Locate the cell with the specified text and output its [x, y] center coordinate. 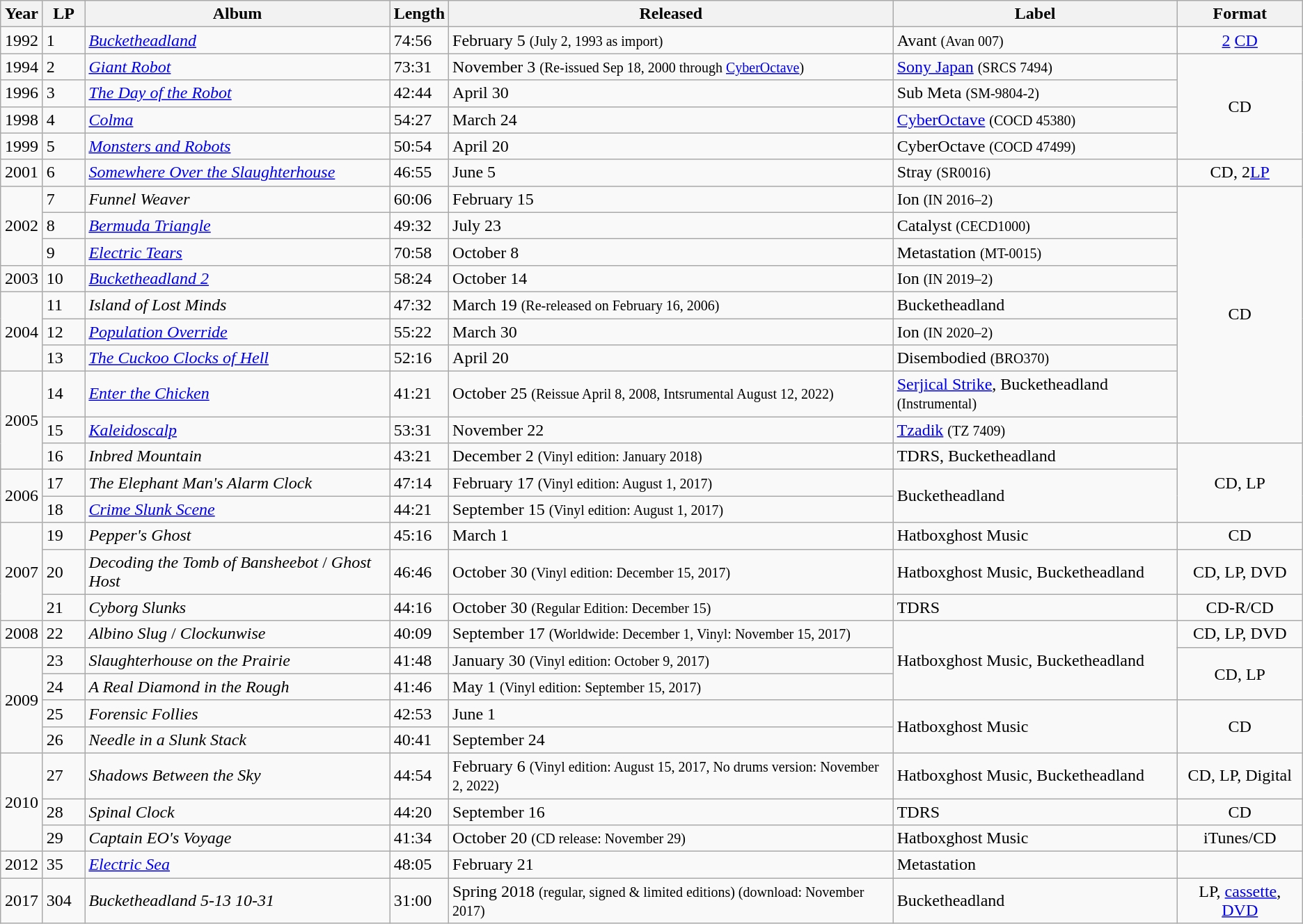
44:21 [419, 509]
74:56 [419, 40]
March 1 [671, 536]
Serjical Strike, Bucketheadland (Instrumental) [1035, 394]
October 14 [671, 278]
55:22 [419, 332]
The Elephant Man's Alarm Clock [237, 483]
53:31 [419, 430]
March 24 [671, 120]
July 23 [671, 225]
2012 [22, 865]
12 [64, 332]
54:27 [419, 120]
41:48 [419, 660]
40:41 [419, 740]
CD, 2LP [1240, 173]
52:16 [419, 358]
CyberOctave (COCD 47499) [1035, 146]
A Real Diamond in the Rough [237, 687]
September 24 [671, 740]
10 [64, 278]
4 [64, 120]
49:32 [419, 225]
Bermuda Triangle [237, 225]
Colma [237, 120]
28 [64, 812]
41:21 [419, 394]
50:54 [419, 146]
1 [64, 40]
Year [22, 14]
The Cuckoo Clocks of Hell [237, 358]
58:24 [419, 278]
2007 [22, 572]
October 8 [671, 252]
2002 [22, 225]
Metastation [1035, 865]
2 [64, 67]
January 30 (Vinyl edition: October 9, 2017) [671, 660]
Length [419, 14]
35 [64, 865]
3 [64, 93]
Bucketheadland 2 [237, 278]
LP [64, 14]
15 [64, 430]
43:21 [419, 456]
44:20 [419, 812]
October 30 (Vinyl edition: December 15, 2017) [671, 572]
CD-R/CD [1240, 607]
25 [64, 713]
Sony Japan (SRCS 7494) [1035, 67]
Avant (Avan 007) [1035, 40]
21 [64, 607]
Needle in a Slunk Stack [237, 740]
20 [64, 572]
Albino Slug / Clockunwise [237, 634]
304 [64, 900]
September 16 [671, 812]
2 CD [1240, 40]
March 19 (Re-released on February 16, 2006) [671, 305]
LP, cassette, DVD [1240, 900]
Forensic Follies [237, 713]
Ion (IN 2019–2) [1035, 278]
41:34 [419, 838]
31:00 [419, 900]
8 [64, 225]
December 2 (Vinyl edition: January 2018) [671, 456]
February 21 [671, 865]
41:46 [419, 687]
29 [64, 838]
Inbred Mountain [237, 456]
Album [237, 14]
1996 [22, 93]
Sub Meta (SM-9804-2) [1035, 93]
February 6 (Vinyl edition: August 15, 2017, No drums version: November 2, 2022) [671, 775]
70:58 [419, 252]
2006 [22, 496]
Somewhere Over the Slaughterhouse [237, 173]
Ion (IN 2020–2) [1035, 332]
2009 [22, 700]
2004 [22, 331]
Tzadik (TZ 7409) [1035, 430]
Electric Tears [237, 252]
February 15 [671, 199]
46:55 [419, 173]
42:44 [419, 93]
Metastation (MT-0015) [1035, 252]
June 5 [671, 173]
Kaleidoscalp [237, 430]
60:06 [419, 199]
22 [64, 634]
Shadows Between the Sky [237, 775]
73:31 [419, 67]
Island of Lost Minds [237, 305]
Slaughterhouse on the Prairie [237, 660]
2010 [22, 802]
Spinal Clock [237, 812]
CyberOctave (COCD 45380) [1035, 120]
May 1 (Vinyl edition: September 15, 2017) [671, 687]
Ion (IN 2016–2) [1035, 199]
19 [64, 536]
October 25 (Reissue April 8, 2008, Intsrumental August 12, 2022) [671, 394]
Giant Robot [237, 67]
October 20 (CD release: November 29) [671, 838]
Pepper's Ghost [237, 536]
September 17 (Worldwide: December 1, Vinyl: November 15, 2017) [671, 634]
Funnel Weaver [237, 199]
44:16 [419, 607]
CD, LP, Digital [1240, 775]
24 [64, 687]
June 1 [671, 713]
Bucketheadland 5-13 10-31 [237, 900]
42:53 [419, 713]
47:14 [419, 483]
44:54 [419, 775]
April 30 [671, 93]
6 [64, 173]
Stray (SR0016) [1035, 173]
November 22 [671, 430]
Disembodied (BRO370) [1035, 358]
Decoding the Tomb of Bansheebot / Ghost Host [237, 572]
March 30 [671, 332]
November 3 (Re-issued Sep 18, 2000 through CyberOctave) [671, 67]
iTunes/CD [1240, 838]
2003 [22, 278]
The Day of the Robot [237, 93]
45:16 [419, 536]
40:09 [419, 634]
Captain EO's Voyage [237, 838]
2017 [22, 900]
23 [64, 660]
Monsters and Robots [237, 146]
13 [64, 358]
Catalyst (CECD1000) [1035, 225]
48:05 [419, 865]
17 [64, 483]
Enter the Chicken [237, 394]
February 5 (July 2, 1993 as import) [671, 40]
1992 [22, 40]
2005 [22, 420]
TDRS, Bucketheadland [1035, 456]
1998 [22, 120]
Label [1035, 14]
Cyborg Slunks [237, 607]
18 [64, 509]
14 [64, 394]
Format [1240, 14]
2008 [22, 634]
11 [64, 305]
Population Override [237, 332]
February 17 (Vinyl edition: August 1, 2017) [671, 483]
9 [64, 252]
16 [64, 456]
2001 [22, 173]
Released [671, 14]
5 [64, 146]
27 [64, 775]
7 [64, 199]
1994 [22, 67]
Electric Sea [237, 865]
September 15 (Vinyl edition: August 1, 2017) [671, 509]
46:46 [419, 572]
26 [64, 740]
47:32 [419, 305]
1999 [22, 146]
October 30 (Regular Edition: December 15) [671, 607]
Spring 2018 (regular, signed & limited editions) (download: November 2017) [671, 900]
Crime Slunk Scene [237, 509]
